Determine the [X, Y] coordinate at the center of the cell enclosing the given text.  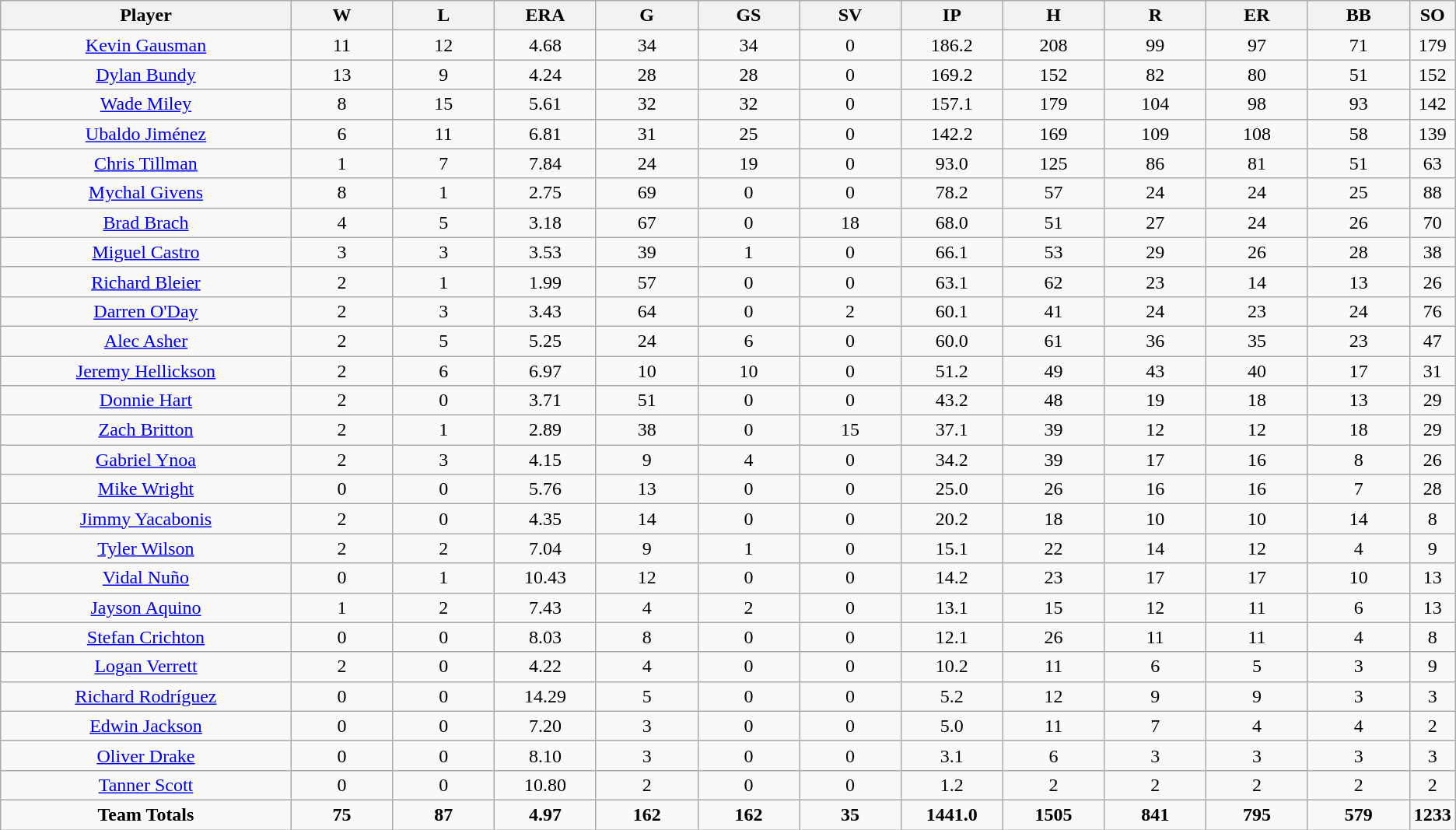
579 [1358, 814]
2.75 [546, 193]
3.71 [546, 401]
L [443, 16]
7.04 [546, 548]
ER [1257, 16]
76 [1433, 311]
Miguel Castro [146, 252]
60.1 [952, 311]
Richard Bleier [146, 282]
R [1156, 16]
10.80 [546, 785]
3.1 [952, 755]
Mike Wright [146, 489]
58 [1358, 134]
GS [748, 16]
27 [1156, 222]
64 [647, 311]
37.1 [952, 430]
795 [1257, 814]
20.2 [952, 519]
25.0 [952, 489]
7.43 [546, 608]
Team Totals [146, 814]
Jimmy Yacabonis [146, 519]
88 [1433, 193]
36 [1156, 341]
Chris Tillman [146, 163]
5.25 [546, 341]
3.53 [546, 252]
4.97 [546, 814]
34.2 [952, 460]
7.20 [546, 726]
98 [1257, 104]
22 [1053, 548]
5.76 [546, 489]
Richard Rodríguez [146, 696]
157.1 [952, 104]
G [647, 16]
53 [1053, 252]
8.03 [546, 637]
87 [443, 814]
3.43 [546, 311]
186.2 [952, 45]
Brad Brach [146, 222]
W [342, 16]
68.0 [952, 222]
Donnie Hart [146, 401]
69 [647, 193]
BB [1358, 16]
8.10 [546, 755]
86 [1156, 163]
Alec Asher [146, 341]
6.97 [546, 371]
4.35 [546, 519]
43.2 [952, 401]
1.2 [952, 785]
61 [1053, 341]
841 [1156, 814]
SV [851, 16]
142 [1433, 104]
4.24 [546, 75]
Jeremy Hellickson [146, 371]
4.22 [546, 667]
142.2 [952, 134]
125 [1053, 163]
Dylan Bundy [146, 75]
70 [1433, 222]
Oliver Drake [146, 755]
Logan Verrett [146, 667]
169 [1053, 134]
3.18 [546, 222]
97 [1257, 45]
71 [1358, 45]
47 [1433, 341]
1441.0 [952, 814]
108 [1257, 134]
Player [146, 16]
5.0 [952, 726]
ERA [546, 16]
99 [1156, 45]
Kevin Gausman [146, 45]
4.15 [546, 460]
60.0 [952, 341]
IP [952, 16]
SO [1433, 16]
13.1 [952, 608]
Gabriel Ynoa [146, 460]
Stefan Crichton [146, 637]
Tyler Wilson [146, 548]
15.1 [952, 548]
6.81 [546, 134]
Tanner Scott [146, 785]
48 [1053, 401]
63.1 [952, 282]
67 [647, 222]
62 [1053, 282]
51.2 [952, 371]
5.2 [952, 696]
1505 [1053, 814]
93 [1358, 104]
Ubaldo Jiménez [146, 134]
49 [1053, 371]
93.0 [952, 163]
Edwin Jackson [146, 726]
Vidal Nuño [146, 578]
109 [1156, 134]
5.61 [546, 104]
7.84 [546, 163]
Jayson Aquino [146, 608]
81 [1257, 163]
75 [342, 814]
2.89 [546, 430]
12.1 [952, 637]
Wade Miley [146, 104]
104 [1156, 104]
82 [1156, 75]
Darren O'Day [146, 311]
208 [1053, 45]
43 [1156, 371]
14.29 [546, 696]
41 [1053, 311]
4.68 [546, 45]
78.2 [952, 193]
1233 [1433, 814]
14.2 [952, 578]
169.2 [952, 75]
63 [1433, 163]
Mychal Givens [146, 193]
Zach Britton [146, 430]
10.2 [952, 667]
1.99 [546, 282]
10.43 [546, 578]
80 [1257, 75]
H [1053, 16]
40 [1257, 371]
139 [1433, 134]
66.1 [952, 252]
